Capture the cell that displays the provided text and extract its [X, Y] central coordinate. 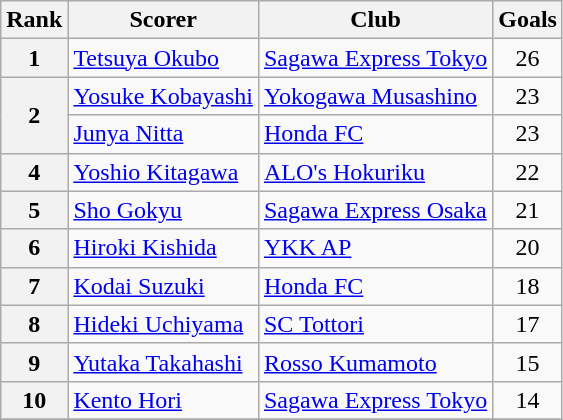
Kodai Suzuki [164, 286]
9 [34, 362]
Sho Gokyu [164, 210]
10 [34, 400]
Goals [528, 20]
Yoshio Kitagawa [164, 172]
17 [528, 324]
YKK AP [375, 248]
20 [528, 248]
22 [528, 172]
Rosso Kumamoto [375, 362]
5 [34, 210]
Kento Hori [164, 400]
26 [528, 58]
21 [528, 210]
7 [34, 286]
18 [528, 286]
Club [375, 20]
Rank [34, 20]
Sagawa Express Osaka [375, 210]
8 [34, 324]
ALO's Hokuriku [375, 172]
Yokogawa Musashino [375, 96]
SC Tottori [375, 324]
Yosuke Kobayashi [164, 96]
6 [34, 248]
Tetsuya Okubo [164, 58]
2 [34, 115]
Hiroki Kishida [164, 248]
Hideki Uchiyama [164, 324]
4 [34, 172]
15 [528, 362]
Yutaka Takahashi [164, 362]
1 [34, 58]
14 [528, 400]
Junya Nitta [164, 134]
Scorer [164, 20]
